Locate the cell with the specified text and output its [x, y] center coordinate. 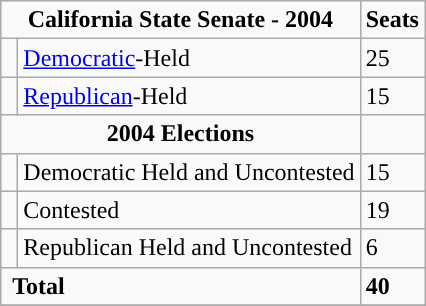
California State Senate - 2004 [180, 20]
Democratic-Held [189, 58]
Republican-Held [189, 96]
Democratic Held and Uncontested [189, 172]
19 [392, 210]
Total [180, 286]
40 [392, 286]
2004 Elections [180, 134]
Republican Held and Uncontested [189, 248]
6 [392, 248]
25 [392, 58]
Contested [189, 210]
Seats [392, 20]
